Locate the cell with the specified text and output its (x, y) center coordinate. 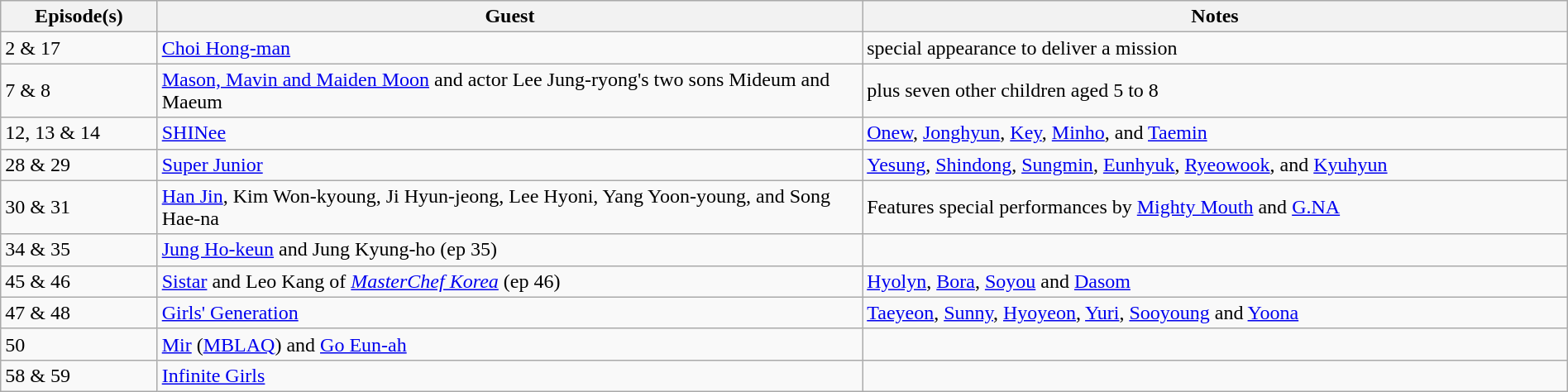
Episode(s) (79, 17)
7 & 8 (79, 91)
30 & 31 (79, 207)
plus seven other children aged 5 to 8 (1216, 91)
47 & 48 (79, 313)
Guest (509, 17)
Girls' Generation (509, 313)
SHINee (509, 133)
Onew, Jonghyun, Key, Minho, and Taemin (1216, 133)
50 (79, 344)
Mason, Mavin and Maiden Moon and actor Lee Jung-ryong's two sons Mideum and Maeum (509, 91)
2 & 17 (79, 48)
Mir (MBLAQ) and Go Eun-ah (509, 344)
Infinite Girls (509, 375)
58 & 59 (79, 375)
12, 13 & 14 (79, 133)
Features special performances by Mighty Mouth and G.NA (1216, 207)
Han Jin, Kim Won-kyoung, Ji Hyun-jeong, Lee Hyoni, Yang Yoon-young, and Song Hae-na (509, 207)
Hyolyn, Bora, Soyou and Dasom (1216, 281)
Sistar and Leo Kang of MasterChef Korea (ep 46) (509, 281)
Choi Hong-man (509, 48)
special appearance to deliver a mission (1216, 48)
Yesung, Shindong, Sungmin, Eunhyuk, Ryeowook, and Kyuhyun (1216, 165)
45 & 46 (79, 281)
Jung Ho-keun and Jung Kyung-ho (ep 35) (509, 250)
Super Junior (509, 165)
34 & 35 (79, 250)
Notes (1216, 17)
Taeyeon, Sunny, Hyoyeon, Yuri, Sooyoung and Yoona (1216, 313)
28 & 29 (79, 165)
